Detect which cell encompasses the target text, then output its [X, Y] center coordinate. 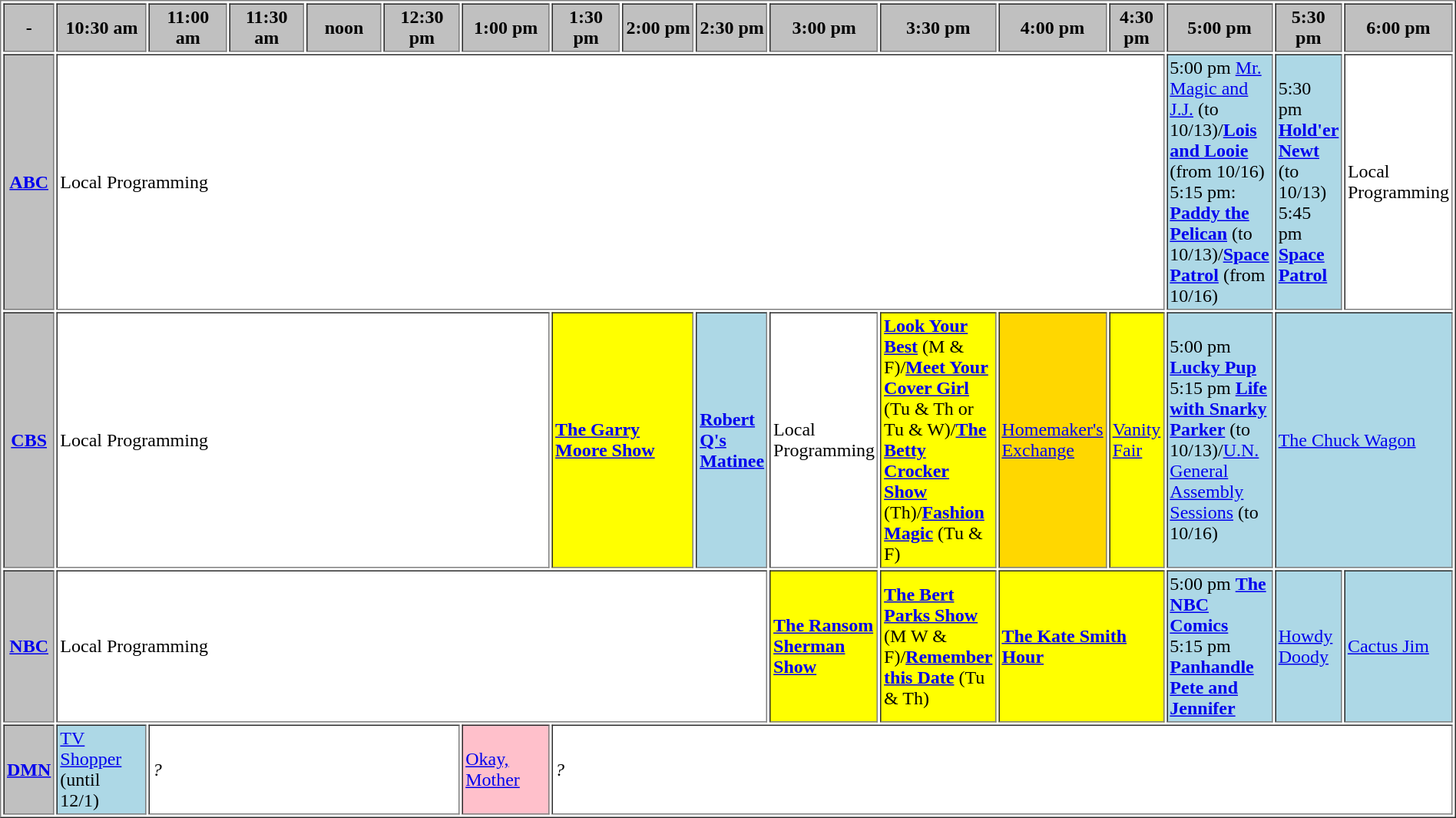
1:30 pm [587, 28]
noon [344, 28]
5:00 pm [1219, 28]
Look Your Best (M & F)/Meet Your Cover Girl (Tu & Th or Tu & W)/The Betty Crocker Show (Th)/Fashion Magic (Tu & F) [938, 439]
ABC [28, 181]
5:30 pm Hold'er Newt (to 10/13)5:45 pm Space Patrol [1309, 181]
10:30 am [101, 28]
Vanity Fair [1137, 439]
2:00 pm [659, 28]
The Bert Parks Show (M W & F)/Remember this Date (Tu & Th) [938, 646]
CBS [28, 439]
5:30 pm [1309, 28]
3:30 pm [938, 28]
Howdy Doody [1309, 646]
NBC [28, 646]
DMN [28, 770]
12:30 pm [422, 28]
4:00 pm [1052, 28]
The Ransom Sherman Show [825, 646]
11:30 am [267, 28]
TV Shopper (until 12/1) [101, 770]
The Chuck Wagon [1364, 439]
Cactus Jim [1398, 646]
5:00 pm Mr. Magic and J.J. (to 10/13)/Lois and Looie (from 10/16)5:15 pm: Paddy the Pelican (to 10/13)/Space Patrol (from 10/16) [1219, 181]
The Garry Moore Show [624, 439]
2:30 pm [733, 28]
- [28, 28]
4:30 pm [1137, 28]
Homemaker's Exchange [1052, 439]
The Kate Smith Hour [1081, 646]
5:00 pm The NBC Comics5:15 pm Panhandle Pete and Jennifer [1219, 646]
1:00 pm [506, 28]
6:00 pm [1398, 28]
11:00 am [187, 28]
5:00 pm Lucky Pup5:15 pm Life with Snarky Parker (to 10/13)/U.N. General Assembly Sessions (to 10/16) [1219, 439]
Okay, Mother [506, 770]
3:00 pm [825, 28]
Robert Q's Matinee [733, 439]
